Extract the (X, Y) coordinate from the center of the cell holding the provided text.  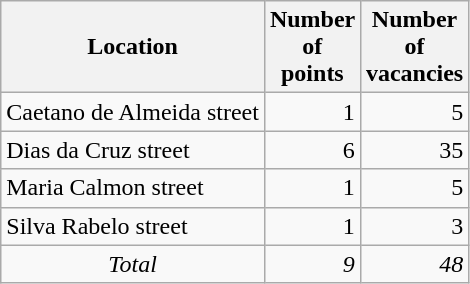
35 (414, 150)
Location (133, 47)
3 (414, 226)
Number of vacancies (414, 47)
48 (414, 264)
6 (312, 150)
Maria Calmon street (133, 188)
Dias da Cruz street (133, 150)
9 (312, 264)
Caetano de Almeida street (133, 112)
Total (133, 264)
Number of points (312, 47)
Silva Rabelo street (133, 226)
